For the text-containing cell, return its midpoint in (X, Y) coordinate format. 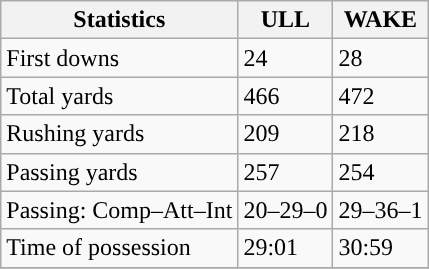
254 (380, 172)
209 (286, 134)
30:59 (380, 248)
Time of possession (120, 248)
Rushing yards (120, 134)
First downs (120, 58)
29:01 (286, 248)
20–29–0 (286, 210)
24 (286, 58)
218 (380, 134)
466 (286, 96)
29–36–1 (380, 210)
257 (286, 172)
28 (380, 58)
ULL (286, 20)
Total yards (120, 96)
Passing: Comp–Att–Int (120, 210)
472 (380, 96)
Statistics (120, 20)
Passing yards (120, 172)
WAKE (380, 20)
